Identify which cell holds the provided text, then report its [x, y] central coordinate. 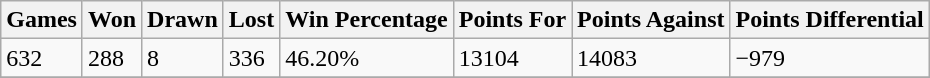
288 [112, 58]
13104 [512, 58]
Win Percentage [366, 20]
Points Differential [830, 20]
336 [251, 58]
−979 [830, 58]
Lost [251, 20]
Points Against [651, 20]
Won [112, 20]
8 [183, 58]
Drawn [183, 20]
46.20% [366, 58]
Points For [512, 20]
632 [42, 58]
Games [42, 20]
14083 [651, 58]
